Search for the cell housing the specified text and yield its [x, y] center coordinate. 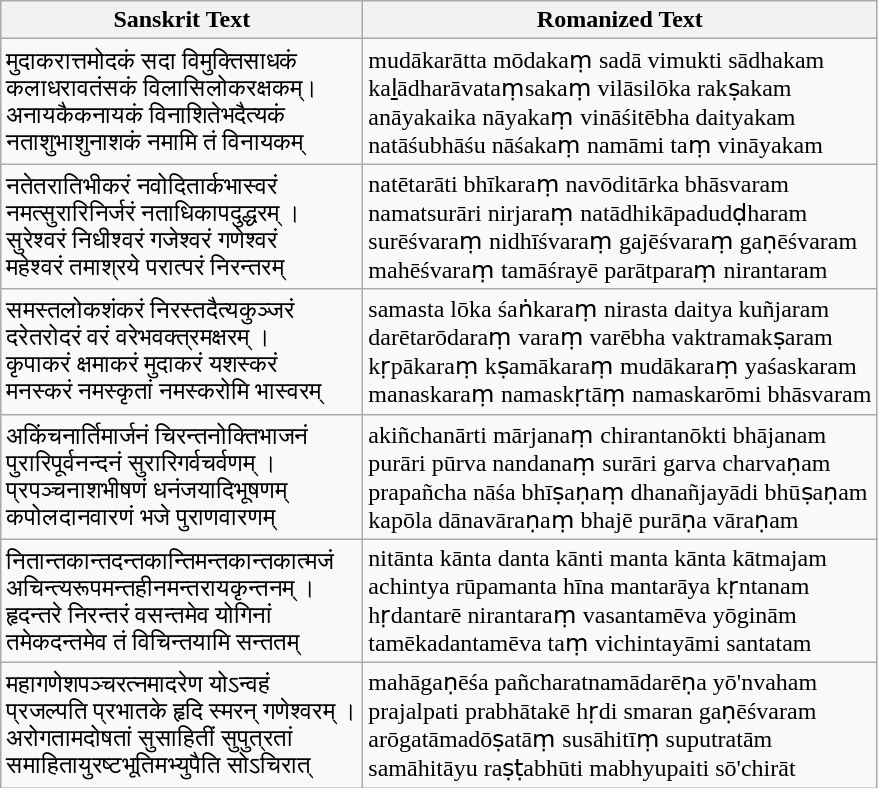
नितान्तकान्तदन्तकान्तिमन्तकान्तकात्मजंअचिन्त्यरूपमन्तहीनमन्तरायकृन्तनम् ।हृदन्तरे निरन्तरं वसन्तमेव योगिनांतमेकदन्तमेव तं विचिन्तयामि सन्ततम् [182, 601]
Sanskrit Text [182, 20]
अकिंचनार्तिमार्जनं चिरन्तनोक्तिभाजनंपुरारिपूर्वनन्दनं सुरारिगर्वचर्वणम् ।प्रपञ्चनाशभीषणं धनंजयादिभूषणम्कपोलदानवारणं भजे पुराणवारणम् [182, 476]
मुदाकरात्तमोदकं सदा विमुक्तिसाधकंकलाधरावतंसकं विलासिलोकरक्षकम्।अनायकैकनायकं विनाशितेभदैत्यकंनताशुभाशुनाशकं नमामि तं विनायकम् [182, 102]
समस्तलोकशंकरं निरस्तदैत्यकुञ्जरंदरेतरोदरं वरं वरेभवक्त्रमक्षरम् ।कृपाकरं क्षमाकरं मुदाकरं यशस्करंमनस्करं नमस्कृतां नमस्करोमि भास्वरम् [182, 352]
नतेतरातिभीकरं नवोदितार्कभास्वरंनमत्सुरारिनिर्जरं नताधिकापदुद्धरम् ।सुरेश्वरं निधीश्वरं गजेश्वरं गणेश्वरंमहेश्वरं तमाश्रये परात्परं निरन्तरम् [182, 226]
महागणेशपञ्चरत्नमादरेण योऽन्वहंप्रजल्पति प्रभातके हृदि स्मरन् गणेश्वरम् ।अरोगतामदोषतां सुसाहितीं सुपुत्रतांसमाहितायुरष्टभूतिमभ्युपैति सोऽचिरात् [182, 726]
Romanized Text [620, 20]
